Output the [X, Y] coordinate of the center of the cell containing the given text.  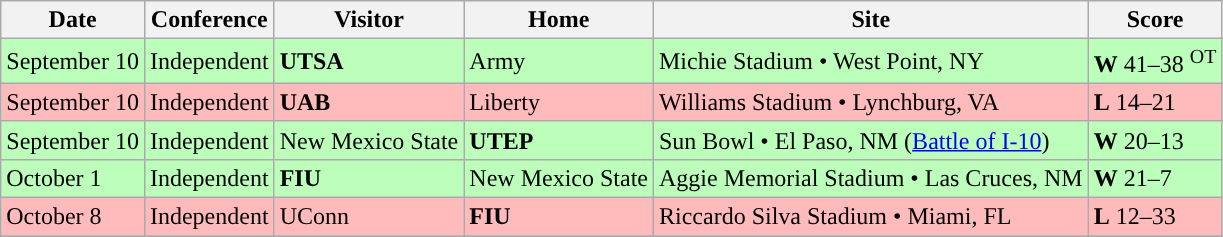
Michie Stadium • West Point, NY [870, 62]
Williams Stadium • Lynchburg, VA [870, 102]
Site [870, 20]
W 20–13 [1155, 140]
W 21–7 [1155, 178]
W 41–38 OT [1155, 62]
Date [73, 20]
Liberty [559, 102]
Home [559, 20]
UTSA [369, 62]
UConn [369, 217]
Visitor [369, 20]
Sun Bowl • El Paso, NM (Battle of I-10) [870, 140]
October 8 [73, 217]
Conference [209, 20]
Army [559, 62]
L 14–21 [1155, 102]
October 1 [73, 178]
UAB [369, 102]
L 12–33 [1155, 217]
Riccardo Silva Stadium • Miami, FL [870, 217]
Aggie Memorial Stadium • Las Cruces, NM [870, 178]
Score [1155, 20]
UTEP [559, 140]
